Locate the cell with the specified text and output its (x, y) center coordinate. 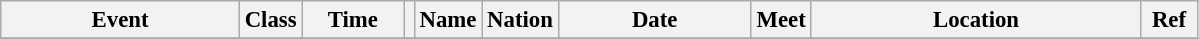
Class (270, 20)
Ref (1169, 20)
Name (448, 20)
Location (976, 20)
Meet (781, 20)
Time (353, 20)
Event (120, 20)
Date (654, 20)
Nation (520, 20)
